Detect which cell encompasses the target text, then output its [x, y] center coordinate. 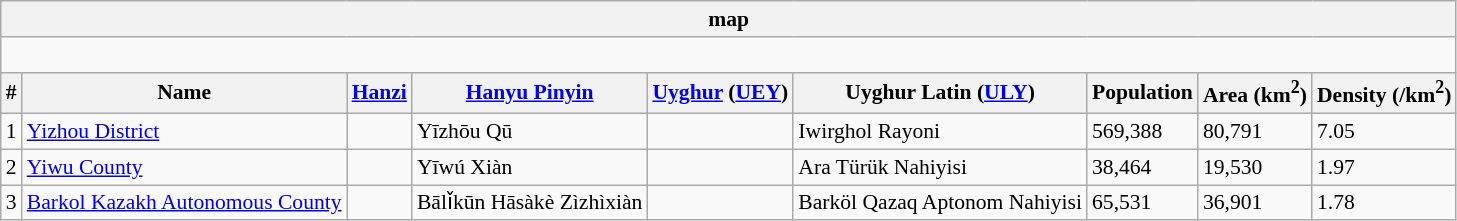
Uyghur Latin (ULY) [940, 92]
19,530 [1255, 167]
Population [1142, 92]
7.05 [1384, 132]
65,531 [1142, 203]
2 [12, 167]
1 [12, 132]
Hanzi [380, 92]
map [729, 19]
80,791 [1255, 132]
Iwirghol Rayoni [940, 132]
1.78 [1384, 203]
# [12, 92]
Bālǐkūn Hāsàkè Zìzhìxiàn [530, 203]
Uyghur (UEY) [720, 92]
Hanyu Pinyin [530, 92]
569,388 [1142, 132]
Ara Türük Nahiyisi [940, 167]
Density (/km2) [1384, 92]
Name [184, 92]
Barköl Qazaq Aptonom Nahiyisi [940, 203]
Yizhou District [184, 132]
Barkol Kazakh Autonomous County [184, 203]
Yīzhōu Qū [530, 132]
Yīwú Xiàn [530, 167]
38,464 [1142, 167]
3 [12, 203]
36,901 [1255, 203]
Yiwu County [184, 167]
Area (km2) [1255, 92]
1.97 [1384, 167]
